Find where the given text appears and provide that cell's center as [X, Y] coordinate. 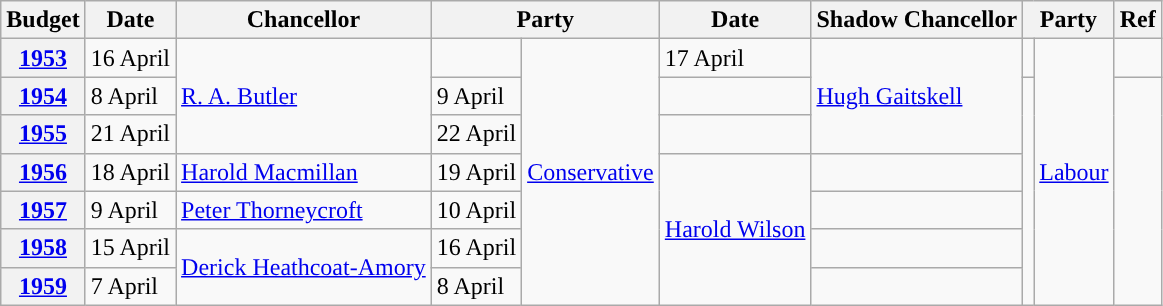
Derick Heathcoat-Amory [304, 267]
18 April [130, 172]
Budget [43, 20]
Harold Macmillan [304, 172]
1953 [43, 58]
17 April [735, 58]
10 April [476, 210]
19 April [476, 172]
1954 [43, 96]
1958 [43, 248]
21 April [130, 134]
1959 [43, 286]
Labour [1074, 172]
Conservative [591, 172]
22 April [476, 134]
R. A. Butler [304, 96]
1956 [43, 172]
Ref [1138, 20]
15 April [130, 248]
Peter Thorneycroft [304, 210]
Chancellor [304, 20]
1957 [43, 210]
Shadow Chancellor [917, 20]
7 April [130, 286]
Harold Wilson [735, 229]
Hugh Gaitskell [917, 96]
1955 [43, 134]
